Capture the cell that displays the provided text and extract its [x, y] central coordinate. 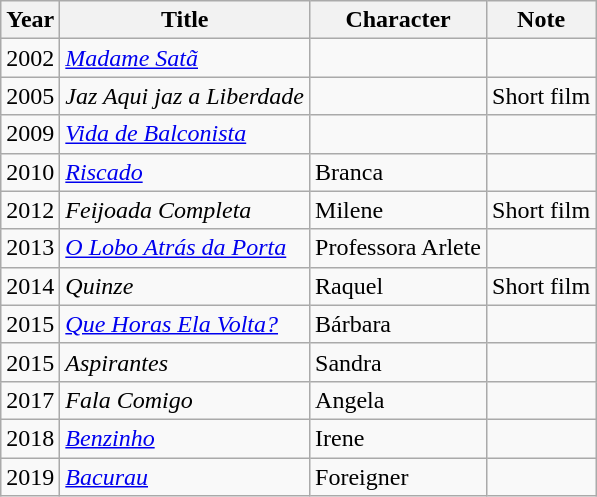
Irene [398, 438]
Que Horas Ela Volta? [185, 324]
Year [30, 20]
2019 [30, 477]
Vida de Balconista [185, 134]
Aspirantes [185, 362]
Bacurau [185, 477]
Title [185, 20]
O Lobo Atrás da Porta [185, 248]
2002 [30, 58]
Professora Arlete [398, 248]
2013 [30, 248]
2005 [30, 96]
2018 [30, 438]
Raquel [398, 286]
Fala Comigo [185, 400]
Benzinho [185, 438]
Branca [398, 172]
Angela [398, 400]
Milene [398, 210]
2009 [30, 134]
Sandra [398, 362]
2010 [30, 172]
Quinze [185, 286]
Note [542, 20]
Bárbara [398, 324]
Madame Satã [185, 58]
Character [398, 20]
2017 [30, 400]
Riscado [185, 172]
2012 [30, 210]
2014 [30, 286]
Feijoada Completa [185, 210]
Foreigner [398, 477]
Jaz Aqui jaz a Liberdade [185, 96]
